Return (x, y) of the center of cell containing provided text 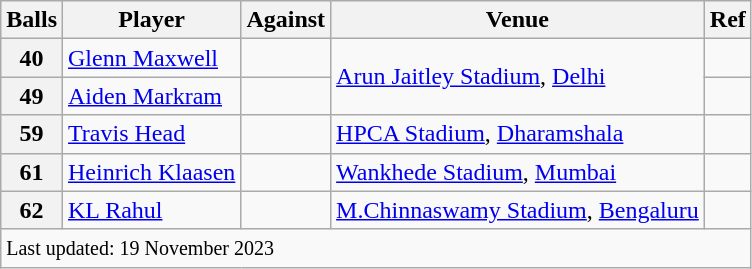
KL Rahul (152, 210)
Venue (518, 20)
Travis Head (152, 134)
49 (32, 96)
Ref (728, 20)
Against (286, 20)
Arun Jaitley Stadium, Delhi (518, 77)
Wankhede Stadium, Mumbai (518, 172)
59 (32, 134)
Glenn Maxwell (152, 58)
Balls (32, 20)
Heinrich Klaasen (152, 172)
Player (152, 20)
M.Chinnaswamy Stadium, Bengaluru (518, 210)
61 (32, 172)
40 (32, 58)
Aiden Markram (152, 96)
Last updated: 19 November 2023 (376, 248)
62 (32, 210)
HPCA Stadium, Dharamshala (518, 134)
